Return the [X, Y] coordinate for the center point of the cell that contains the specified text.  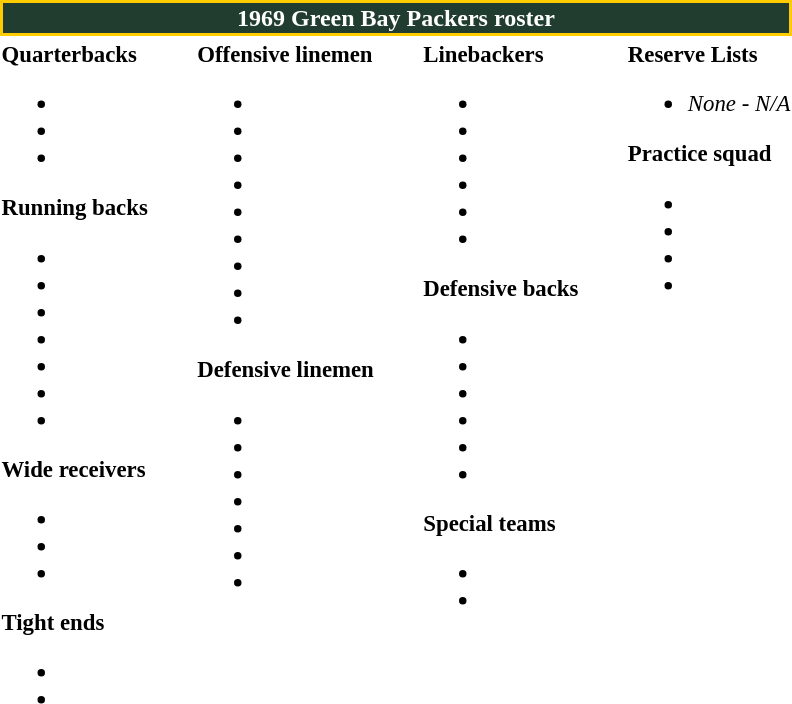
1969 Green Bay Packers roster [396, 18]
